Locate the cell with the specified text and output its (x, y) center coordinate. 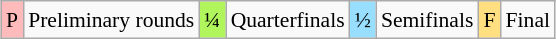
Preliminary rounds (111, 20)
Quarterfinals (288, 20)
¼ (212, 20)
F (489, 20)
Semifinals (427, 20)
½ (363, 20)
P (12, 20)
Final (528, 20)
